Provide the [X, Y] coordinate of the cell's center where the given text is located.  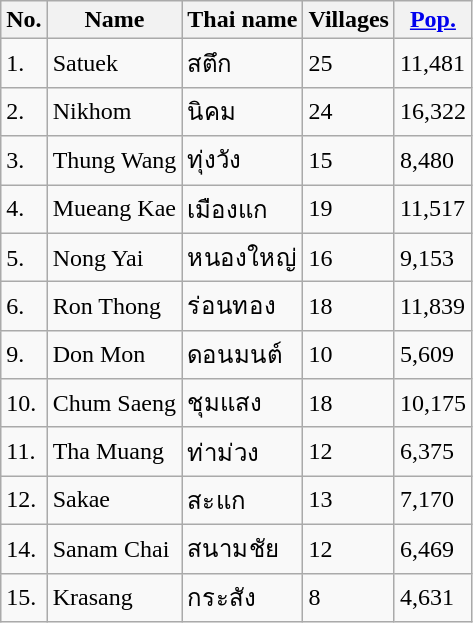
10,175 [432, 404]
6,469 [432, 548]
16 [349, 258]
24 [349, 112]
กระสัง [242, 598]
Nong Yai [114, 258]
19 [349, 208]
8,480 [432, 160]
10. [24, 404]
สนามชัย [242, 548]
11. [24, 452]
Chum Saeng [114, 404]
ร่อนทอง [242, 306]
Thai name [242, 20]
6. [24, 306]
15. [24, 598]
Mueang Kae [114, 208]
9. [24, 354]
4. [24, 208]
11,481 [432, 64]
7,170 [432, 500]
25 [349, 64]
3. [24, 160]
11,839 [432, 306]
สตึก [242, 64]
9,153 [432, 258]
ดอนมนต์ [242, 354]
No. [24, 20]
Villages [349, 20]
ท่าม่วง [242, 452]
15 [349, 160]
14. [24, 548]
13 [349, 500]
Thung Wang [114, 160]
Tha Muang [114, 452]
16,322 [432, 112]
Name [114, 20]
Nikhom [114, 112]
ทุ่งวัง [242, 160]
Pop. [432, 20]
11,517 [432, 208]
ชุมแสง [242, 404]
Ron Thong [114, 306]
4,631 [432, 598]
1. [24, 64]
2. [24, 112]
Sanam Chai [114, 548]
หนองใหญ่ [242, 258]
6,375 [432, 452]
12. [24, 500]
5. [24, 258]
เมืองแก [242, 208]
Sakae [114, 500]
8 [349, 598]
10 [349, 354]
Satuek [114, 64]
นิคม [242, 112]
สะแก [242, 500]
5,609 [432, 354]
Don Mon [114, 354]
Krasang [114, 598]
